Search for the cell housing the specified text and yield its [X, Y] center coordinate. 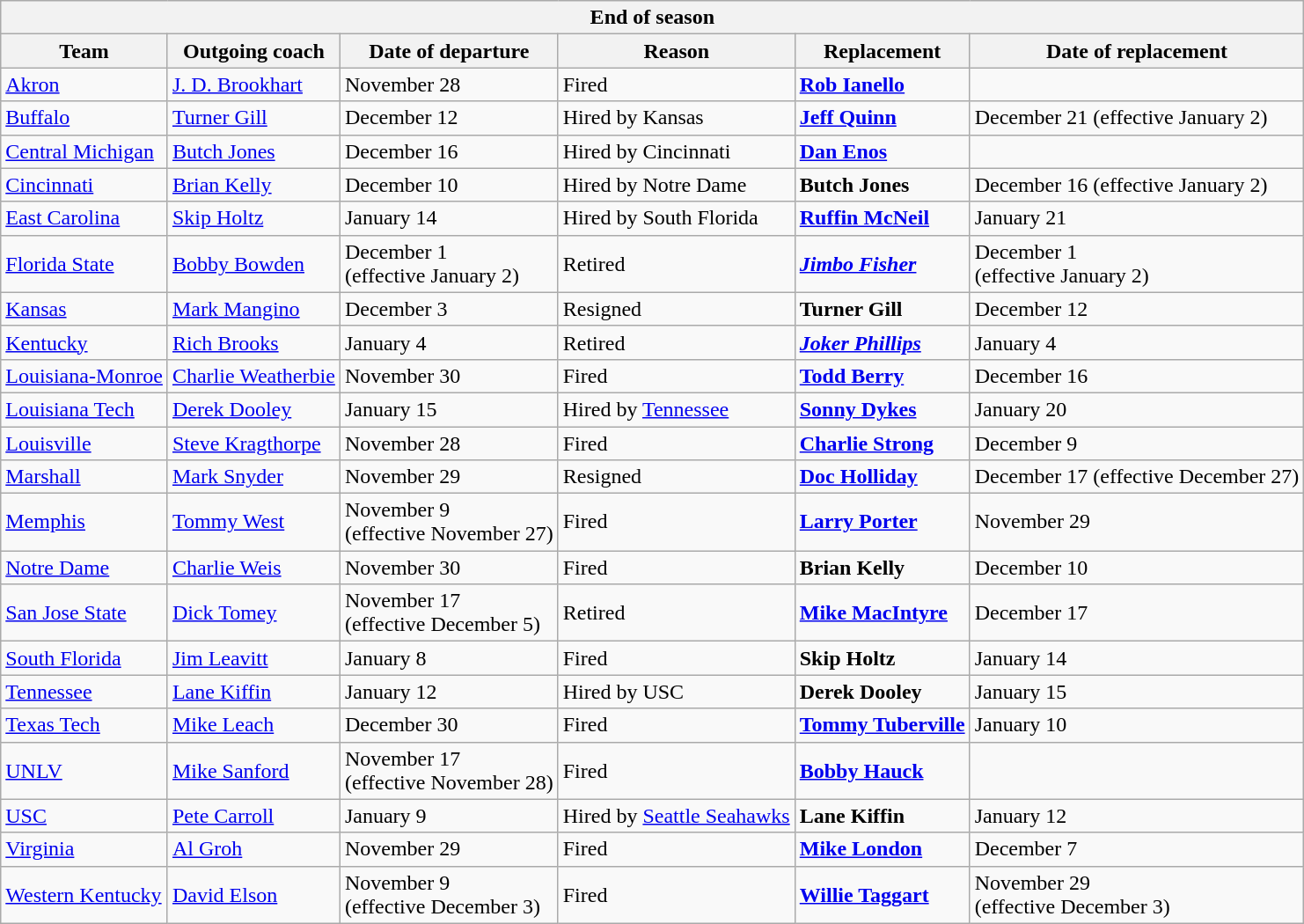
December 17 (effective December 27) [1137, 477]
San Jose State [84, 612]
Team [84, 51]
Joker Phillips [882, 342]
Dick Tomey [253, 612]
Tommy West [253, 523]
Charlie Weatherbie [253, 376]
November 17(effective December 5) [449, 612]
Notre Dame [84, 568]
November 29(effective December 3) [1137, 894]
USC [84, 816]
Louisiana-Monroe [84, 376]
Hired by Tennessee [676, 409]
Reason [676, 51]
Florida State [84, 264]
End of season [653, 18]
J. D. Brookhart [253, 84]
Western Kentucky [84, 894]
Doc Holliday [882, 477]
Charlie Strong [882, 443]
Hired by Cincinnati [676, 151]
January 10 [1137, 725]
December 9 [1137, 443]
Rob Ianello [882, 84]
November 9(effective December 3) [449, 894]
East Carolina [84, 218]
Marshall [84, 477]
Hired by Seattle Seahawks [676, 816]
Central Michigan [84, 151]
Larry Porter [882, 523]
Jimbo Fisher [882, 264]
Sonny Dykes [882, 409]
December 17 [1137, 612]
Mike Leach [253, 725]
Charlie Weis [253, 568]
December 21 (effective January 2) [1137, 118]
Mark Snyder [253, 477]
Willie Taggart [882, 894]
Hired by USC [676, 692]
Memphis [84, 523]
December 16 (effective January 2) [1137, 185]
Al Groh [253, 849]
South Florida [84, 658]
Tennessee [84, 692]
Replacement [882, 51]
Louisiana Tech [84, 409]
David Elson [253, 894]
Jeff Quinn [882, 118]
December 7 [1137, 849]
Hired by Kansas [676, 118]
November 17(effective November 28) [449, 771]
Tommy Tuberville [882, 725]
January 21 [1137, 218]
Dan Enos [882, 151]
December 30 [449, 725]
Rich Brooks [253, 342]
Date of departure [449, 51]
Mark Mangino [253, 309]
Bobby Hauck [882, 771]
January 8 [449, 658]
Louisville [84, 443]
January 20 [1137, 409]
Virginia [84, 849]
Mike Sanford [253, 771]
Steve Kragthorpe [253, 443]
Texas Tech [84, 725]
Todd Berry [882, 376]
Hired by Notre Dame [676, 185]
Pete Carroll [253, 816]
Mike MacIntyre [882, 612]
Outgoing coach [253, 51]
Ruffin McNeil [882, 218]
January 9 [449, 816]
December 3 [449, 309]
Hired by South Florida [676, 218]
Jim Leavitt [253, 658]
Cincinnati [84, 185]
Mike London [882, 849]
Buffalo [84, 118]
Akron [84, 84]
Kentucky [84, 342]
Kansas [84, 309]
November 9(effective November 27) [449, 523]
Date of replacement [1137, 51]
UNLV [84, 771]
Bobby Bowden [253, 264]
